Find where the given text appears and provide that cell's center as (X, Y) coordinate. 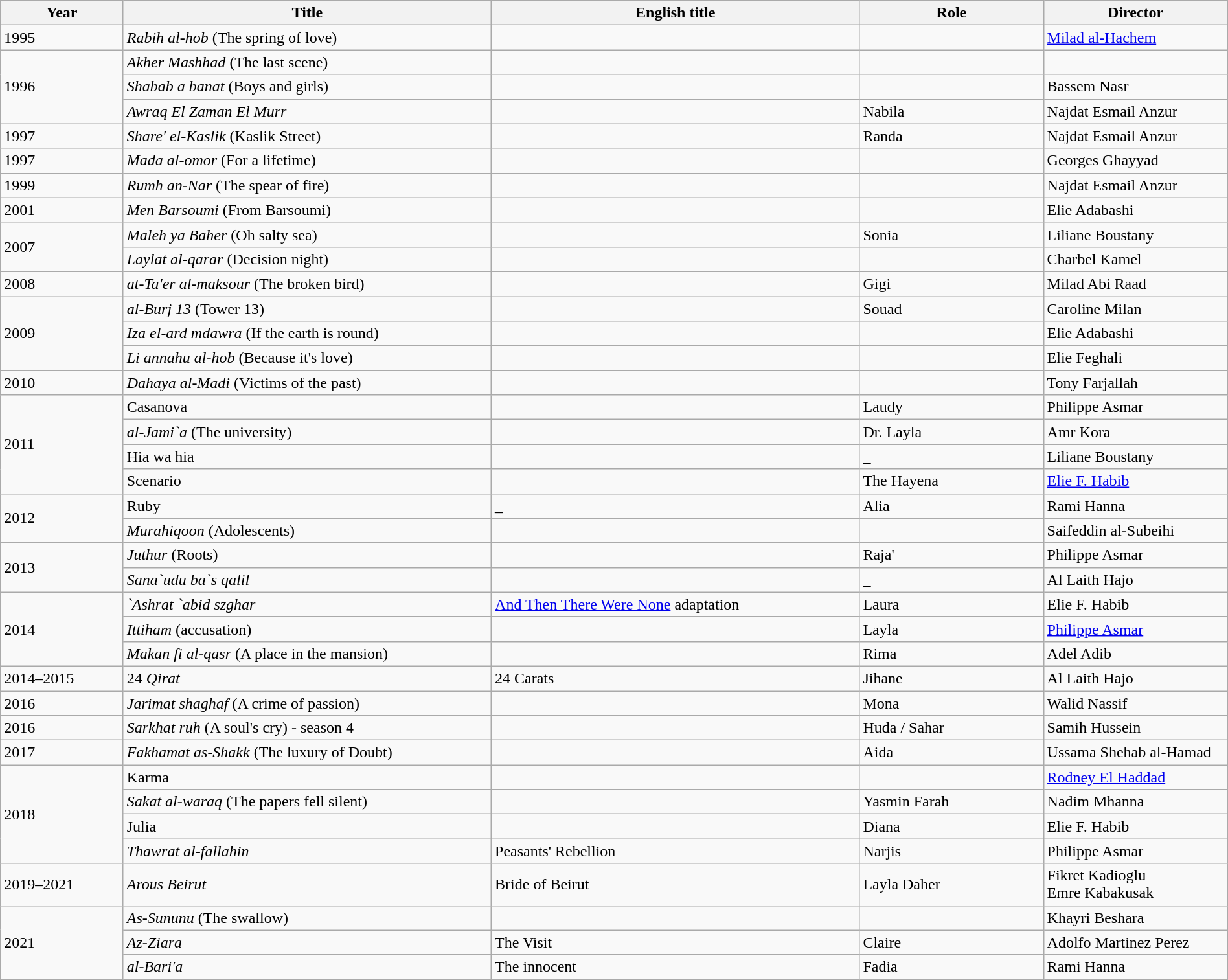
Huda / Sahar (951, 728)
al-Bari'a (307, 967)
Narjis (951, 851)
Ussama Shehab al-Hamad (1135, 753)
24 Carats (676, 678)
Randa (951, 136)
English title (676, 13)
2010 (62, 383)
Fadia (951, 967)
2014 (62, 629)
Rabih al-hob (The spring of love) (307, 38)
Sarkhat ruh (A soul's cry) - season 4 (307, 728)
The Visit (676, 942)
Claire (951, 942)
2011 (62, 444)
Bassem Nasr (1135, 87)
Yasmin Farah (951, 802)
Walid Nassif (1135, 703)
Dahaya al-Madi (Victims of the past) (307, 383)
2009 (62, 334)
Share' el-Kaslik (Kaslik Street) (307, 136)
2001 (62, 210)
Adolfo Martinez Perez (1135, 942)
Awraq El Zaman El Murr (307, 111)
Tony Farjallah (1135, 383)
Sakat al-waraq (The papers fell silent) (307, 802)
Ittiham (accusation) (307, 629)
Layla (951, 629)
Milad Abi Raad (1135, 284)
Layla Daher (951, 885)
24 Qirat (307, 678)
2013 (62, 567)
2008 (62, 284)
1996 (62, 87)
Charbel Kamel (1135, 259)
Iza el-ard mdawra (If the earth is round) (307, 334)
As-Sununu (The swallow) (307, 918)
Samih Hussein (1135, 728)
2007 (62, 247)
Laura (951, 604)
Makan fi al-qasr (A place in the mansion) (307, 654)
Li annahu al-hob (Because it's love) (307, 358)
at-Ta'er al-maksour (The broken bird) (307, 284)
2012 (62, 518)
Shabab a banat (Boys and girls) (307, 87)
Aida (951, 753)
Az-Ziara (307, 942)
2019–2021 (62, 885)
2014–2015 (62, 678)
Milad al-Hachem (1135, 38)
Adel Adib (1135, 654)
Murahiqoon (Adolescents) (307, 530)
Role (951, 13)
al-Jami`a (The university) (307, 432)
Scenario (307, 481)
Rima (951, 654)
Juthur (Roots) (307, 555)
Georges Ghayyad (1135, 161)
Karma (307, 777)
Maleh ya Baher (Oh salty sea) (307, 234)
Nabila (951, 111)
Souad (951, 309)
Hia wa hia (307, 457)
Saifeddin al-Subeihi (1135, 530)
Dr. Layla (951, 432)
Rumh an-Nar (The spear of fire) (307, 185)
Diana (951, 826)
Jarimat shaghaf (A crime of passion) (307, 703)
Julia (307, 826)
Bride of Beirut (676, 885)
Caroline Milan (1135, 309)
Gigi (951, 284)
The Hayena (951, 481)
Jihane (951, 678)
Peasants' Rebellion (676, 851)
2018 (62, 814)
Director (1135, 13)
Laudy (951, 407)
1995 (62, 38)
2017 (62, 753)
Sana`udu ba`s qalil (307, 580)
Amr Kora (1135, 432)
`Ashrat `abid szghar (307, 604)
Nadim Mhanna (1135, 802)
Rodney El Haddad (1135, 777)
Fikret KadiogluEmre Kabakusak (1135, 885)
And Then There Were None adaptation (676, 604)
Mona (951, 703)
The innocent (676, 967)
Casanova (307, 407)
Akher Mashhad (The last scene) (307, 62)
Ruby (307, 506)
Laylat al-qarar (Decision night) (307, 259)
Arous Beirut (307, 885)
Sonia (951, 234)
al-Burj 13 (Tower 13) (307, 309)
Men Barsoumi (From Barsoumi) (307, 210)
Year (62, 13)
Raja' (951, 555)
Thawrat al-fallahin (307, 851)
Khayri Beshara (1135, 918)
Mada al-omor (For a lifetime) (307, 161)
Fakhamat as-Shakk (The luxury of Doubt) (307, 753)
Elie Feghali (1135, 358)
2021 (62, 942)
Title (307, 13)
Alia (951, 506)
1999 (62, 185)
